Scan for the cell matching the given text and deliver its [x, y] coordinate at center. 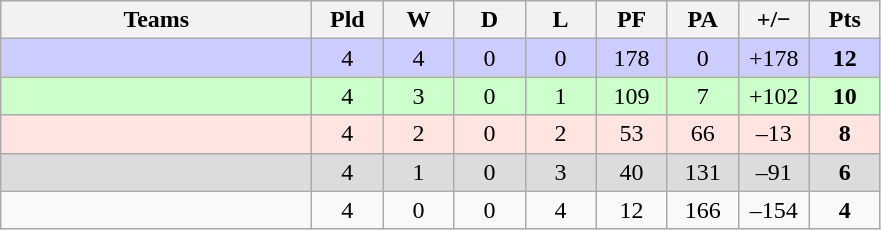
+102 [774, 96]
+/− [774, 20]
+178 [774, 58]
Pts [844, 20]
53 [632, 134]
6 [844, 172]
W [418, 20]
40 [632, 172]
–91 [774, 172]
PA [702, 20]
66 [702, 134]
D [490, 20]
178 [632, 58]
–154 [774, 210]
7 [702, 96]
131 [702, 172]
8 [844, 134]
Teams [156, 20]
166 [702, 210]
PF [632, 20]
–13 [774, 134]
10 [844, 96]
Pld [348, 20]
L [560, 20]
109 [632, 96]
